Determine the (X, Y) coordinate at the center of the cell enclosing the given text.  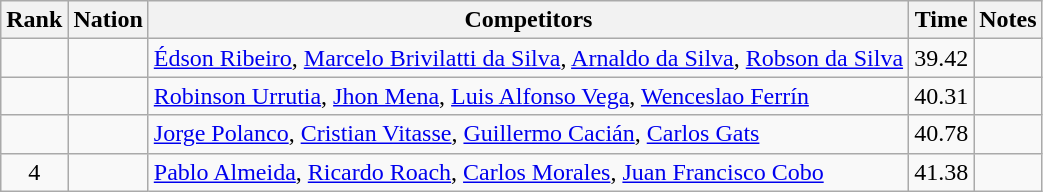
40.31 (942, 96)
Notes (1008, 20)
Jorge Polanco, Cristian Vitasse, Guillermo Cacián, Carlos Gats (528, 134)
Édson Ribeiro, Marcelo Brivilatti da Silva, Arnaldo da Silva, Robson da Silva (528, 58)
Pablo Almeida, Ricardo Roach, Carlos Morales, Juan Francisco Cobo (528, 172)
Rank (34, 20)
Time (942, 20)
Robinson Urrutia, Jhon Mena, Luis Alfonso Vega, Wenceslao Ferrín (528, 96)
40.78 (942, 134)
41.38 (942, 172)
Nation (108, 20)
39.42 (942, 58)
4 (34, 172)
Competitors (528, 20)
